Detect which cell encompasses the target text, then output its (x, y) center coordinate. 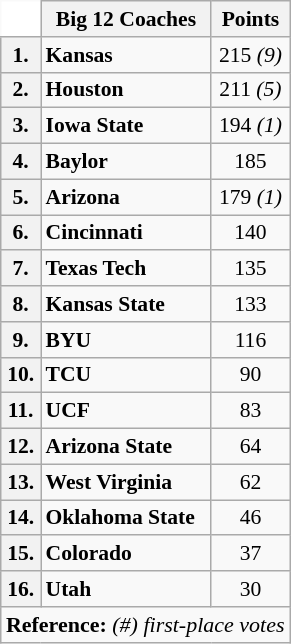
Kansas State (126, 304)
83 (250, 411)
Arizona (126, 197)
179 (1) (250, 197)
4. (21, 162)
West Virginia (126, 482)
135 (250, 269)
1. (21, 55)
Kansas (126, 55)
37 (250, 554)
211 (5) (250, 90)
185 (250, 162)
13. (21, 482)
133 (250, 304)
2. (21, 90)
BYU (126, 340)
10. (21, 375)
7. (21, 269)
62 (250, 482)
12. (21, 447)
Texas Tech (126, 269)
Big 12 Coaches (126, 19)
Baylor (126, 162)
16. (21, 589)
UCF (126, 411)
Arizona State (126, 447)
Houston (126, 90)
9. (21, 340)
Reference: (#) first-place votes (146, 625)
Points (250, 19)
5. (21, 197)
90 (250, 375)
Oklahoma State (126, 518)
116 (250, 340)
15. (21, 554)
TCU (126, 375)
6. (21, 233)
8. (21, 304)
3. (21, 126)
140 (250, 233)
Cincinnati (126, 233)
Iowa State (126, 126)
Colorado (126, 554)
30 (250, 589)
194 (1) (250, 126)
11. (21, 411)
14. (21, 518)
215 (9) (250, 55)
46 (250, 518)
64 (250, 447)
Utah (126, 589)
